Locate the cell with the specified text and output its (X, Y) center coordinate. 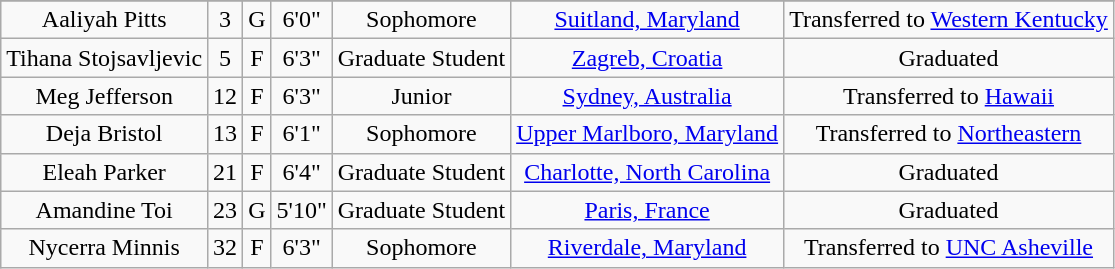
23 (226, 210)
Transferred to Western Kentucky (949, 20)
21 (226, 172)
Upper Marlboro, Maryland (648, 134)
Transferred to Hawaii (949, 96)
Deja Bristol (104, 134)
Paris, France (648, 210)
Riverdale, Maryland (648, 248)
6'1" (302, 134)
6'0" (302, 20)
Nycerra Minnis (104, 248)
Tihana Stojsavljevic (104, 58)
Aaliyah Pitts (104, 20)
13 (226, 134)
5'10" (302, 210)
3 (226, 20)
Eleah Parker (104, 172)
5 (226, 58)
Transferred to Northeastern (949, 134)
Suitland, Maryland (648, 20)
Junior (421, 96)
Meg Jefferson (104, 96)
12 (226, 96)
32 (226, 248)
Zagreb, Croatia (648, 58)
6'4" (302, 172)
Amandine Toi (104, 210)
Transferred to UNC Asheville (949, 248)
Charlotte, North Carolina (648, 172)
Sydney, Australia (648, 96)
